Return [X, Y] of the center of cell containing provided text 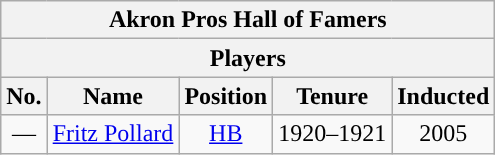
Tenure [332, 96]
Inducted [444, 96]
No. [24, 96]
Position [226, 96]
2005 [444, 134]
HB [226, 134]
— [24, 134]
1920–1921 [332, 134]
Name [113, 96]
Akron Pros Hall of Famers [248, 20]
Players [248, 58]
Fritz Pollard [113, 134]
